Scan for the cell matching the given text and deliver its (X, Y) coordinate at center. 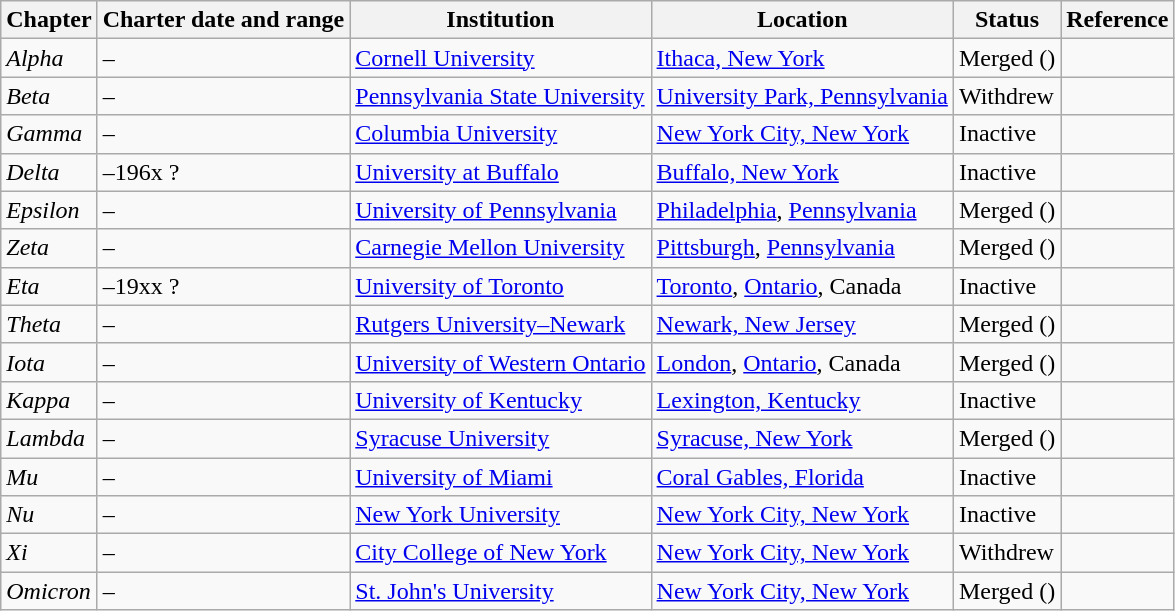
University of Miami (500, 477)
Pittsburgh, Pennsylvania (802, 248)
Alpha (49, 58)
Mu (49, 477)
Epsilon (49, 210)
Toronto, Ontario, Canada (802, 286)
Institution (500, 20)
Zeta (49, 248)
City College of New York (500, 553)
–196x ? (224, 172)
University Park, Pennsylvania (802, 96)
Ithaca, New York (802, 58)
University of Kentucky (500, 400)
Location (802, 20)
University of Pennsylvania (500, 210)
Lambda (49, 438)
Coral Gables, Florida (802, 477)
Charter date and range (224, 20)
Beta (49, 96)
Philadelphia, Pennsylvania (802, 210)
Kappa (49, 400)
St. John's University (500, 591)
Chapter (49, 20)
Omicron (49, 591)
Delta (49, 172)
London, Ontario, Canada (802, 362)
Iota (49, 362)
Rutgers University–Newark (500, 324)
Carnegie Mellon University (500, 248)
Gamma (49, 134)
Syracuse, New York (802, 438)
Theta (49, 324)
Newark, New Jersey (802, 324)
Pennsylvania State University (500, 96)
Status (1006, 20)
New York University (500, 515)
–19xx ? (224, 286)
Reference (1118, 20)
Columbia University (500, 134)
University at Buffalo (500, 172)
University of Toronto (500, 286)
Syracuse University (500, 438)
University of Western Ontario (500, 362)
Lexington, Kentucky (802, 400)
Eta (49, 286)
Cornell University (500, 58)
Xi (49, 553)
Nu (49, 515)
Buffalo, New York (802, 172)
